Determine the (x, y) coordinate at the center of the cell enclosing the given text.  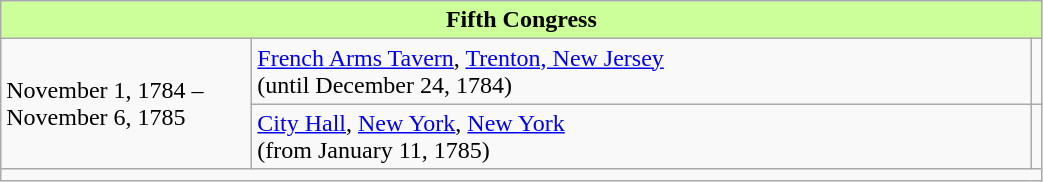
French Arms Tavern, Trenton, New Jersey(until December 24, 1784) (642, 72)
City Hall, New York, New York(from January 11, 1785) (642, 136)
Fifth Congress (522, 20)
November 1, 1784 –November 6, 1785 (126, 104)
